Determine the (x, y) coordinate at the center of the cell enclosing the given text.  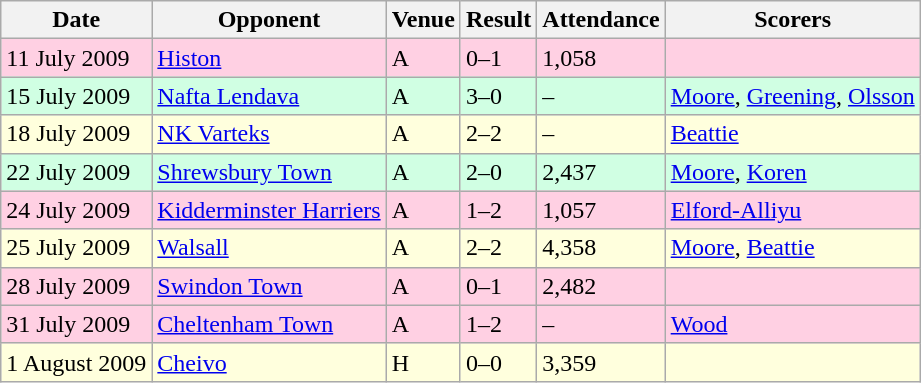
Kidderminster Harriers (269, 210)
Nafta Lendava (269, 96)
Date (76, 20)
Opponent (269, 20)
Attendance (601, 20)
Cheivo (269, 362)
Swindon Town (269, 286)
22 July 2009 (76, 172)
3–0 (498, 96)
3,359 (601, 362)
0–0 (498, 362)
25 July 2009 (76, 248)
H (423, 362)
Cheltenham Town (269, 324)
Shrewsbury Town (269, 172)
Moore, Koren (792, 172)
Moore, Greening, Olsson (792, 96)
Walsall (269, 248)
Histon (269, 58)
24 July 2009 (76, 210)
4,358 (601, 248)
11 July 2009 (76, 58)
Scorers (792, 20)
2,437 (601, 172)
NK Varteks (269, 134)
Venue (423, 20)
28 July 2009 (76, 286)
1 August 2009 (76, 362)
Wood (792, 324)
1,058 (601, 58)
15 July 2009 (76, 96)
1,057 (601, 210)
Beattie (792, 134)
18 July 2009 (76, 134)
2–0 (498, 172)
2,482 (601, 286)
Moore, Beattie (792, 248)
Result (498, 20)
Elford-Alliyu (792, 210)
31 July 2009 (76, 324)
